Extract the [X, Y] coordinate from the center of the cell holding the provided text.  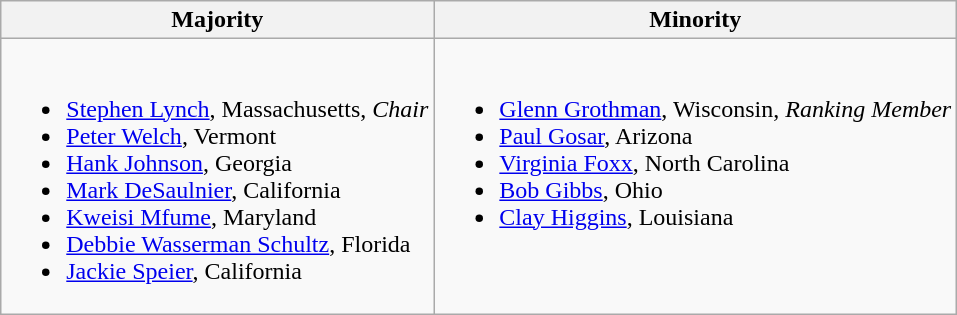
Majority [218, 20]
Glenn Grothman, Wisconsin, Ranking MemberPaul Gosar, ArizonaVirginia Foxx, North CarolinaBob Gibbs, OhioClay Higgins, Louisiana [696, 176]
Minority [696, 20]
